Detect which cell encompasses the target text, then output its (x, y) center coordinate. 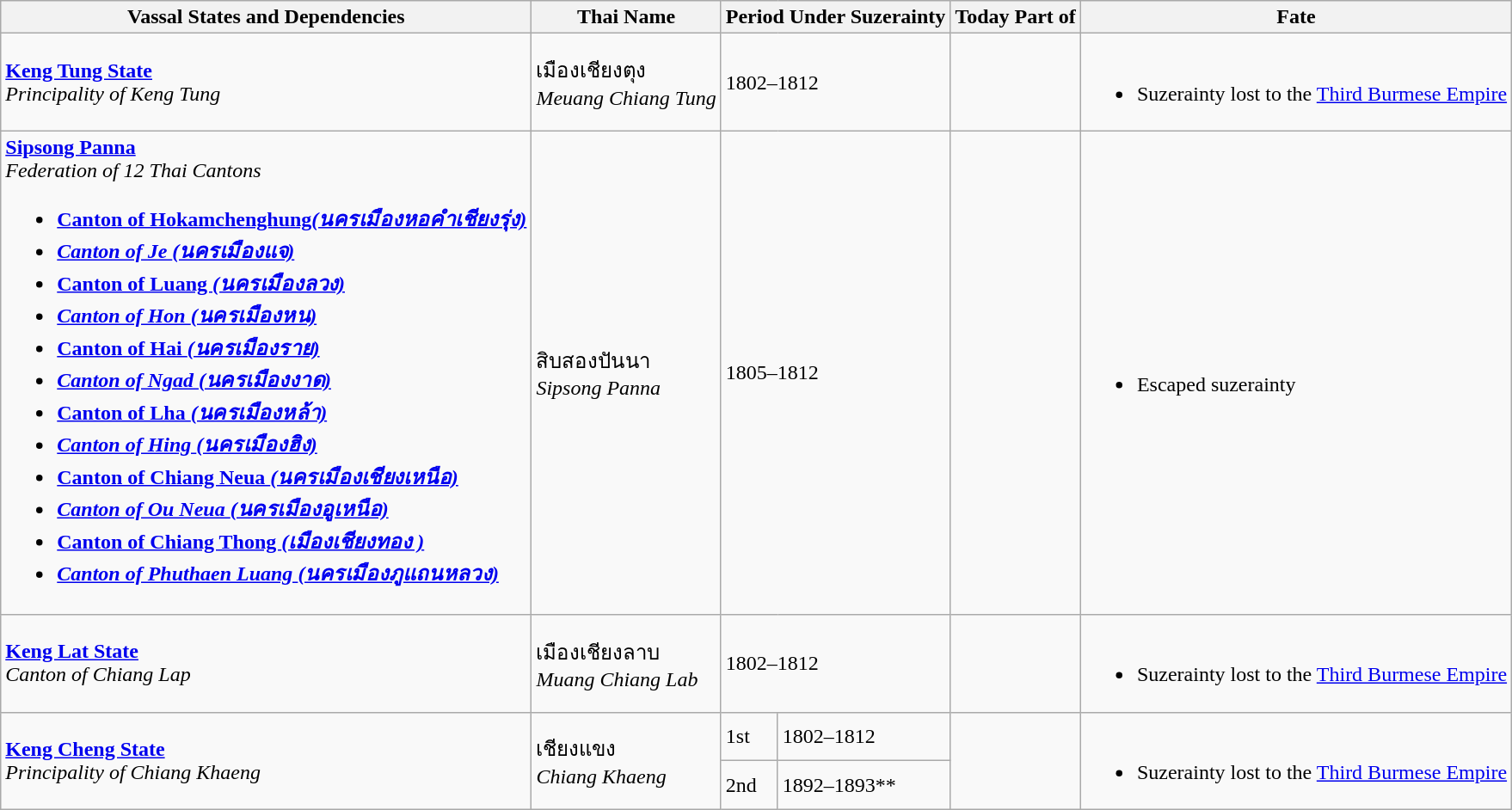
สิบสองปันนาSipsong Panna (626, 373)
เมืองเชียงตุงMeuang Chiang Tung (626, 83)
Today Part of (1016, 17)
Fate (1295, 17)
Period Under Suzerainty (836, 17)
เมืองเชียงลาบMuang Chiang Lab (626, 664)
1st (749, 736)
เชียงแขงChiang Khaeng (626, 760)
Thai Name (626, 17)
2nd (749, 786)
Vassal States and Dependencies (267, 17)
Escaped suzerainty (1295, 373)
1805–1812 (836, 373)
Keng Tung StatePrincipality of Keng Tung (267, 83)
1892–1893** (864, 786)
Keng Lat StateCanton of Chiang Lap (267, 664)
Keng Cheng StatePrincipality of Chiang Khaeng (267, 760)
